Provide the [X, Y] coordinate of the cell's center where the given text is located.  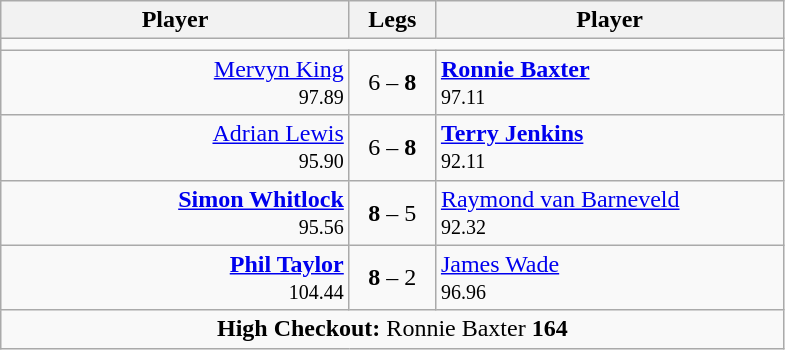
8 – 5 [392, 212]
Ronnie Baxter 97.11 [610, 82]
James Wade 96.96 [610, 278]
High Checkout: Ronnie Baxter 164 [392, 329]
Legs [392, 20]
Simon Whitlock 95.56 [176, 212]
Terry Jenkins 92.11 [610, 148]
Phil Taylor 104.44 [176, 278]
Adrian Lewis 95.90 [176, 148]
Mervyn King 97.89 [176, 82]
Raymond van Barneveld 92.32 [610, 212]
8 – 2 [392, 278]
